Return [X, Y] of the center of cell containing provided text 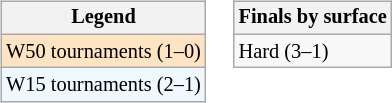
Hard (3–1) [313, 51]
W50 tournaments (1–0) [103, 51]
Finals by surface [313, 18]
Legend [103, 18]
W15 tournaments (2–1) [103, 85]
